Scan for the cell matching the given text and deliver its [x, y] coordinate at center. 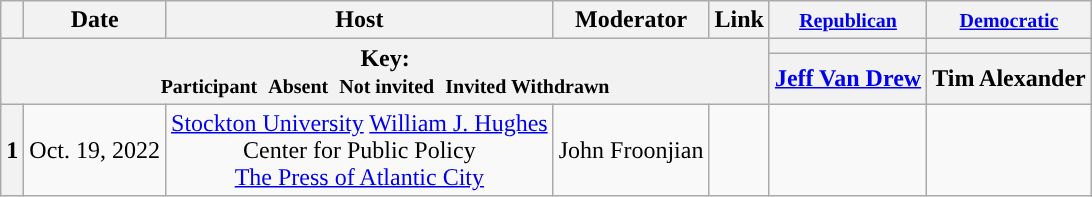
Key: Participant Absent Not invited Invited Withdrawn [386, 72]
John Froonjian [631, 150]
Tim Alexander [1010, 78]
Democratic [1010, 20]
Date [95, 20]
Jeff Van Drew [848, 78]
Republican [848, 20]
1 [12, 150]
Stockton University William J. HughesCenter for Public PolicyThe Press of Atlantic City [360, 150]
Link [739, 20]
Oct. 19, 2022 [95, 150]
Moderator [631, 20]
Host [360, 20]
